Extract the (x, y) coordinate from the center of the cell holding the provided text.  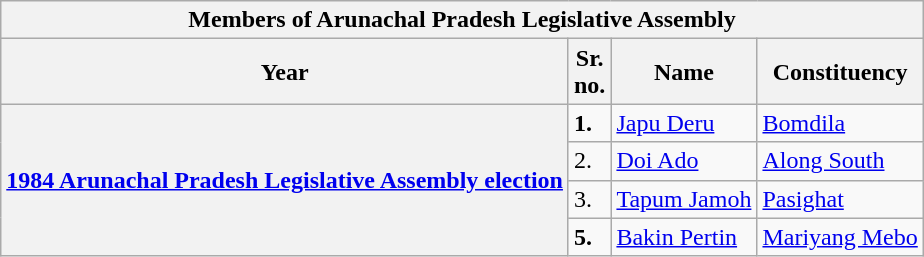
3. (589, 199)
Bomdila (840, 123)
1984 Arunachal Pradesh Legislative Assembly election (285, 180)
Year (285, 72)
Constituency (840, 72)
Sr.no. (589, 72)
2. (589, 161)
Tapum Jamoh (684, 199)
Members of Arunachal Pradesh Legislative Assembly (462, 20)
Pasighat (840, 199)
Name (684, 72)
Japu Deru (684, 123)
Mariyang Mebo (840, 237)
1. (589, 123)
Doi Ado (684, 161)
Along South (840, 161)
Bakin Pertin (684, 237)
5. (589, 237)
